Search for the cell housing the specified text and yield its (X, Y) center coordinate. 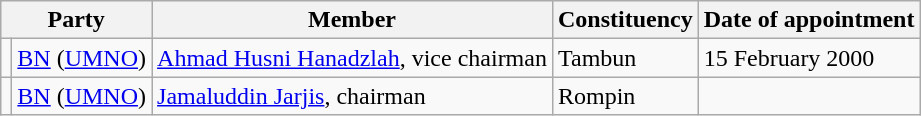
Date of appointment (809, 20)
Tambun (625, 58)
Ahmad Husni Hanadzlah, vice chairman (352, 58)
Constituency (625, 20)
Rompin (625, 96)
Party (76, 20)
15 February 2000 (809, 58)
Jamaluddin Jarjis, chairman (352, 96)
Member (352, 20)
